From the cell containing the given text, extract its center point as [X, Y] coordinate. 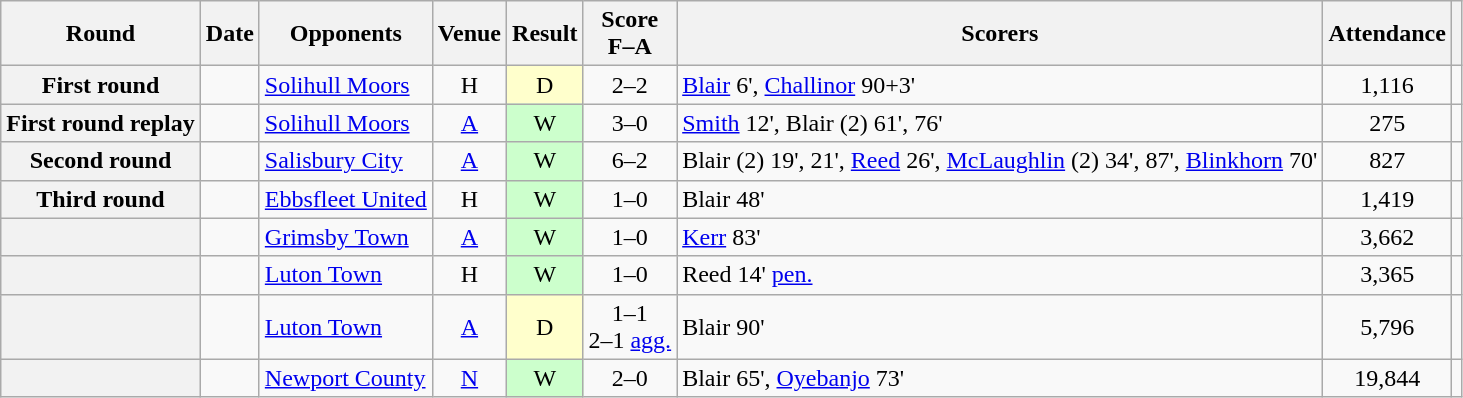
275 [1387, 123]
3,662 [1387, 237]
Newport County [346, 378]
Scorers [1000, 34]
Date [230, 34]
Blair 65', Oyebanjo 73' [1000, 378]
6–2 [630, 161]
Blair 6', Challinor 90+3' [1000, 85]
Second round [101, 161]
ScoreF–A [630, 34]
1–12–1 agg. [630, 326]
Blair (2) 19', 21', Reed 26', McLaughlin (2) 34', 87', Blinkhorn 70' [1000, 161]
Smith 12', Blair (2) 61', 76' [1000, 123]
N [469, 378]
Reed 14' pen. [1000, 275]
827 [1387, 161]
Ebbsfleet United [346, 199]
3–0 [630, 123]
2–0 [630, 378]
Kerr 83' [1000, 237]
Venue [469, 34]
Blair 90' [1000, 326]
Salisbury City [346, 161]
Round [101, 34]
3,365 [1387, 275]
Result [545, 34]
19,844 [1387, 378]
2–2 [630, 85]
Third round [101, 199]
Attendance [1387, 34]
1,116 [1387, 85]
1,419 [1387, 199]
First round replay [101, 123]
Blair 48' [1000, 199]
First round [101, 85]
Grimsby Town [346, 237]
Opponents [346, 34]
5,796 [1387, 326]
